Capture the cell that displays the provided text and extract its [x, y] central coordinate. 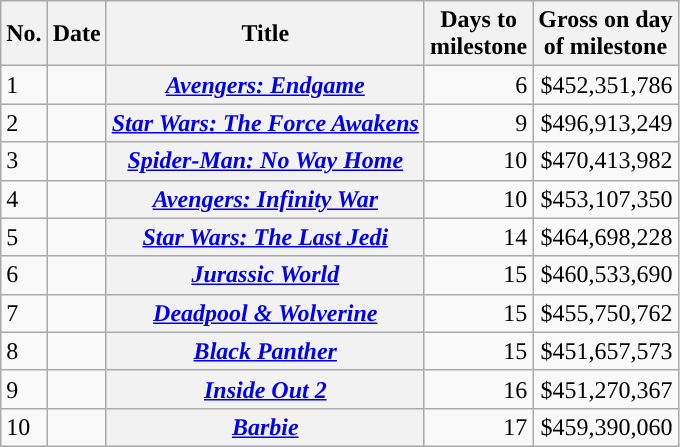
Gross on day of milestone [606, 34]
$451,270,367 [606, 389]
$496,913,249 [606, 123]
17 [478, 427]
$451,657,573 [606, 351]
Inside Out 2 [265, 389]
$460,533,690 [606, 275]
Date [76, 34]
Star Wars: The Last Jedi [265, 237]
Jurassic World [265, 275]
Avengers: Infinity War [265, 199]
$455,750,762 [606, 313]
8 [24, 351]
Black Panther [265, 351]
16 [478, 389]
$464,698,228 [606, 237]
$452,351,786 [606, 85]
$470,413,982 [606, 161]
Star Wars: The Force Awakens [265, 123]
4 [24, 199]
Days to milestone [478, 34]
Spider-Man: No Way Home [265, 161]
Deadpool & Wolverine [265, 313]
2 [24, 123]
No. [24, 34]
Avengers: Endgame [265, 85]
Title [265, 34]
$459,390,060 [606, 427]
1 [24, 85]
3 [24, 161]
$453,107,350 [606, 199]
Barbie [265, 427]
7 [24, 313]
14 [478, 237]
5 [24, 237]
